Pinpoint the cell where the given text exists, returning its [X, Y] midpoint coordinate. 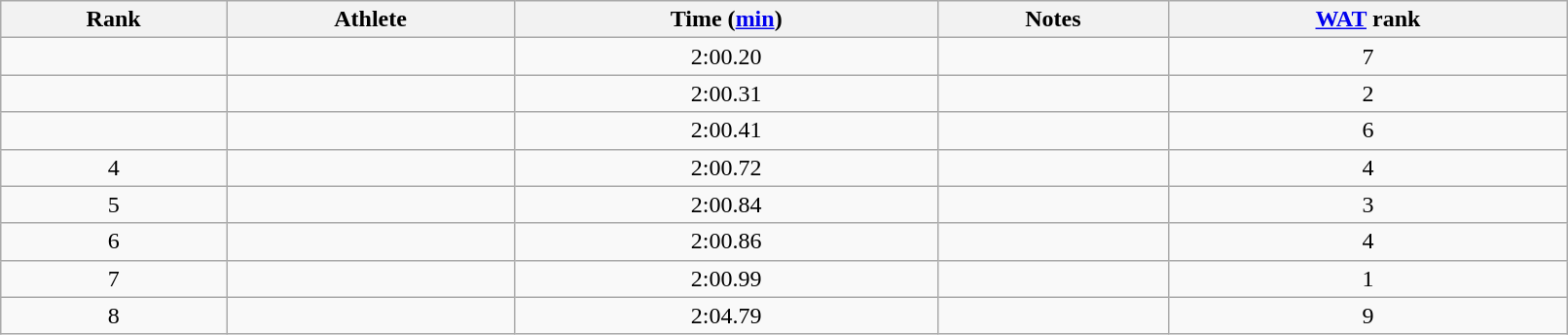
5 [114, 205]
3 [1368, 205]
2:00.86 [726, 242]
1 [1368, 279]
2:00.41 [726, 130]
Rank [114, 19]
2:00.72 [726, 167]
2:00.20 [726, 56]
Time (min) [726, 19]
WAT rank [1368, 19]
Athlete [371, 19]
2:04.79 [726, 316]
9 [1368, 316]
2:00.84 [726, 205]
2 [1368, 93]
8 [114, 316]
Notes [1053, 19]
2:00.31 [726, 93]
2:00.99 [726, 279]
